Pinpoint the cell where the given text exists, returning its (x, y) midpoint coordinate. 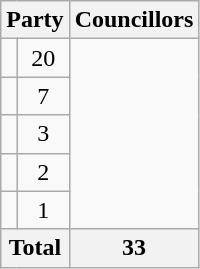
2 (43, 172)
1 (43, 210)
20 (43, 58)
Councillors (134, 20)
Total (35, 248)
3 (43, 134)
33 (134, 248)
Party (35, 20)
7 (43, 96)
